Find where the given text appears and provide that cell's center as (x, y) coordinate. 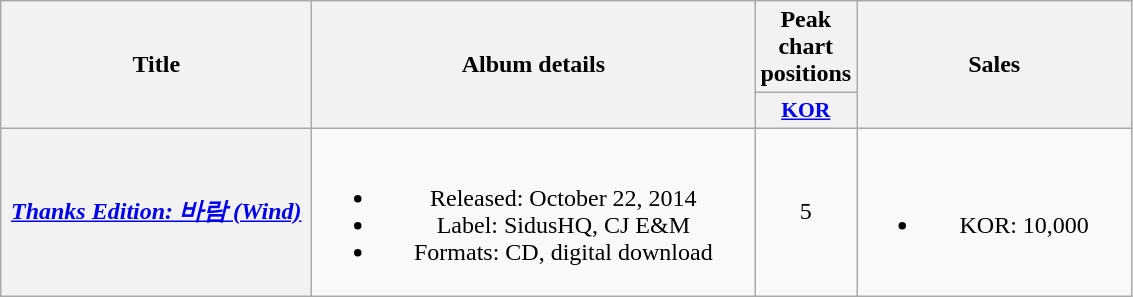
Sales (994, 65)
Album details (534, 65)
KOR: 10,000 (994, 212)
KOR (806, 111)
Title (156, 65)
5 (806, 212)
Thanks Edition: 바람 (Wind) (156, 212)
Peak chart positions (806, 47)
Released: October 22, 2014 Label: SidusHQ, CJ E&MFormats: CD, digital download (534, 212)
